Determine the (x, y) coordinate at the center of the cell enclosing the given text.  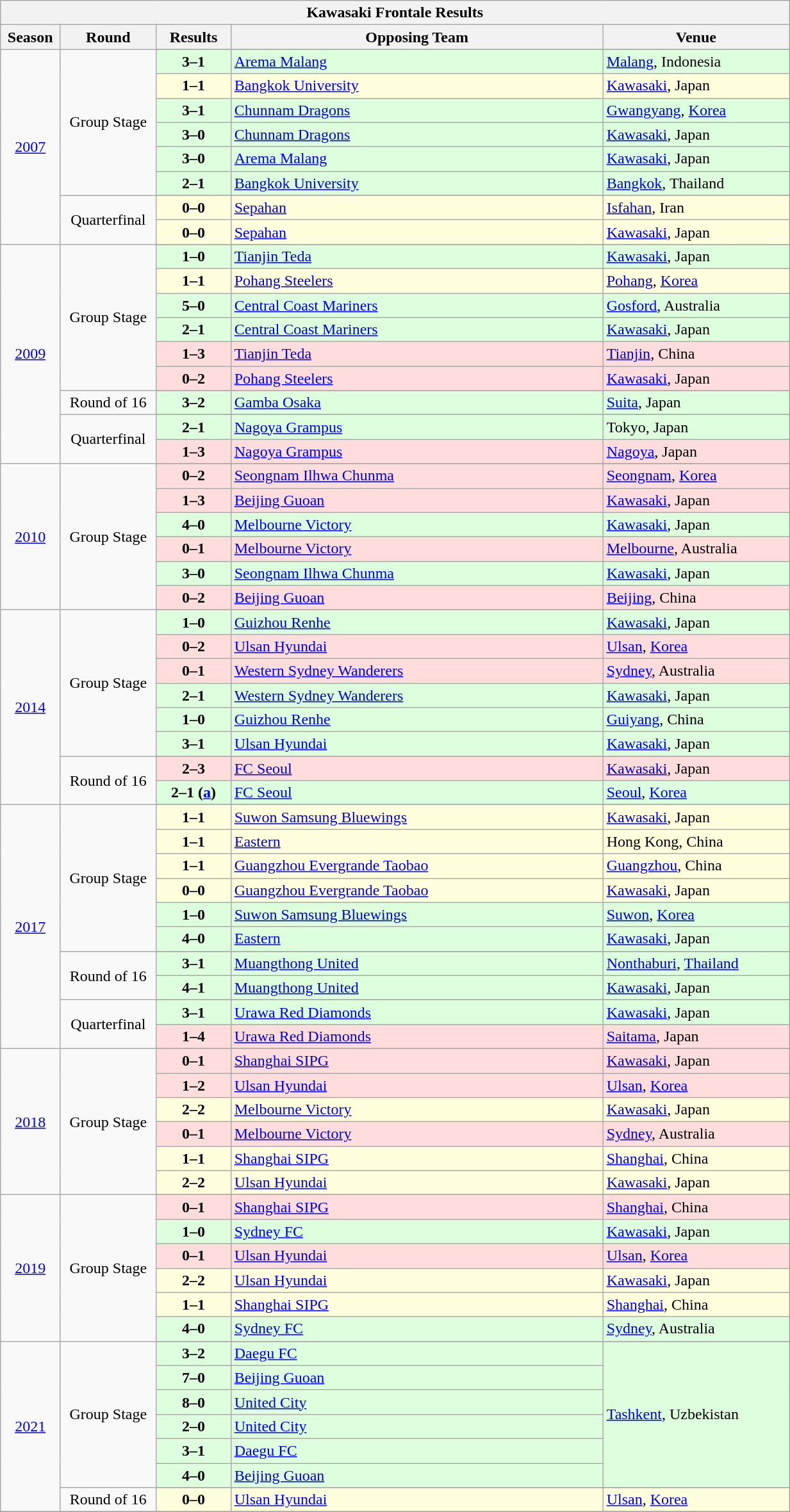
7–0 (193, 1378)
2007 (31, 147)
Tashkent, Uzbekistan (696, 1414)
2018 (31, 1121)
5–0 (193, 305)
Season (31, 37)
Gamba Osaka (416, 403)
Isfahan, Iran (696, 207)
Bangkok, Thailand (696, 183)
Melbourne, Australia (696, 549)
Guiyang, China (696, 720)
Results (193, 37)
Pohang, Korea (696, 280)
Malang, Indonesia (696, 61)
Nonthaburi, Thailand (696, 963)
8–0 (193, 1402)
2017 (31, 927)
Gwangyang, Korea (696, 110)
Opposing Team (416, 37)
Tokyo, Japan (696, 427)
Venue (696, 37)
2019 (31, 1268)
Gosford, Australia (696, 305)
Seoul, Korea (696, 793)
2021 (31, 1426)
Tianjin, China (696, 354)
Saitama, Japan (696, 1036)
4–1 (193, 988)
Suwon, Korea (696, 915)
Guangzhou, China (696, 866)
2009 (31, 354)
Seongnam, Korea (696, 476)
Hong Kong, China (696, 841)
2–1 (a) (193, 793)
1–2 (193, 1085)
2–0 (193, 1426)
Suita, Japan (696, 403)
Round (108, 37)
2014 (31, 707)
Nagoya, Japan (696, 451)
2010 (31, 537)
Kawasaki Frontale Results (395, 13)
1–4 (193, 1036)
2–3 (193, 768)
Beijing, China (696, 597)
